Return [x, y] of the center of cell containing provided text 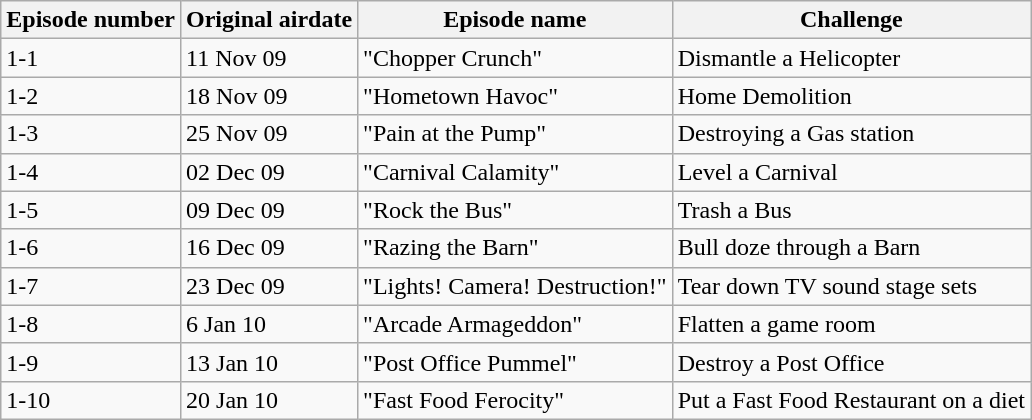
"Rock the Bus" [516, 210]
Home Demolition [851, 96]
"Hometown Havoc" [516, 96]
"Chopper Crunch" [516, 58]
1-6 [91, 248]
Destroying a Gas station [851, 134]
Put a Fast Food Restaurant on a diet [851, 400]
18 Nov 09 [270, 96]
Episode number [91, 20]
16 Dec 09 [270, 248]
20 Jan 10 [270, 400]
Bull doze through a Barn [851, 248]
1-4 [91, 172]
1-1 [91, 58]
23 Dec 09 [270, 286]
Destroy a Post Office [851, 362]
"Arcade Armageddon" [516, 324]
13 Jan 10 [270, 362]
"Razing the Barn" [516, 248]
1-9 [91, 362]
Flatten a game room [851, 324]
1-8 [91, 324]
02 Dec 09 [270, 172]
Tear down TV sound stage sets [851, 286]
Dismantle a Helicopter [851, 58]
"Lights! Camera! Destruction!" [516, 286]
Challenge [851, 20]
Trash a Bus [851, 210]
1-5 [91, 210]
25 Nov 09 [270, 134]
Level a Carnival [851, 172]
Episode name [516, 20]
6 Jan 10 [270, 324]
"Post Office Pummel" [516, 362]
11 Nov 09 [270, 58]
Original airdate [270, 20]
1-2 [91, 96]
"Fast Food Ferocity" [516, 400]
1-10 [91, 400]
"Carnival Calamity" [516, 172]
"Pain at the Pump" [516, 134]
09 Dec 09 [270, 210]
1-7 [91, 286]
1-3 [91, 134]
